Find where the given text appears and provide that cell's center as [X, Y] coordinate. 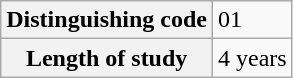
Length of study [107, 58]
4 years [253, 58]
Distinguishing code [107, 20]
01 [253, 20]
